Find where the given text appears and provide that cell's center as (X, Y) coordinate. 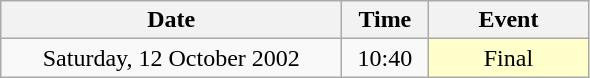
Time (385, 20)
Saturday, 12 October 2002 (172, 58)
Date (172, 20)
10:40 (385, 58)
Final (508, 58)
Event (508, 20)
